Identify which cell holds the provided text, then report its [x, y] central coordinate. 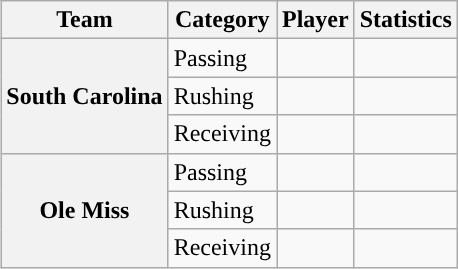
Player [315, 20]
Ole Miss [84, 210]
Team [84, 20]
Statistics [406, 20]
Category [222, 20]
South Carolina [84, 96]
